Provide the (X, Y) coordinate of the cell's center where the given text is located.  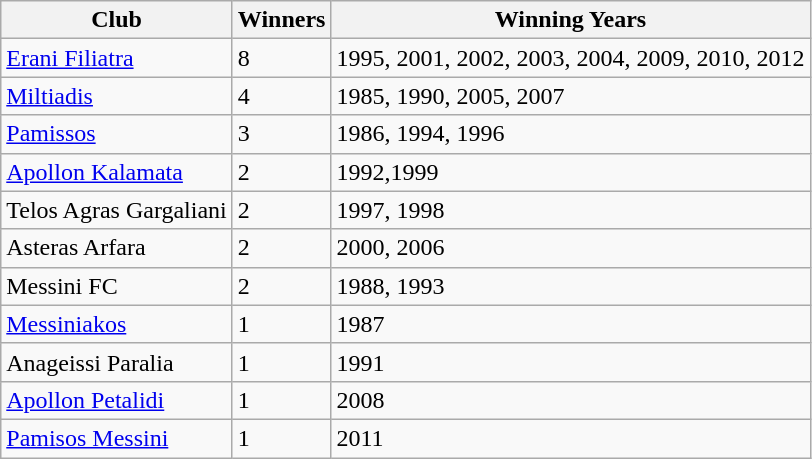
1995, 2001, 2002, 2003, 2004, 2009, 2010, 2012 (570, 58)
Erani Filiatra (117, 58)
Telos Agras Gargaliani (117, 210)
Apollon Kalamata (117, 172)
Messini FC (117, 286)
Miltiadis (117, 96)
1991 (570, 362)
1987 (570, 324)
8 (282, 58)
1985, 1990, 2005, 2007 (570, 96)
2011 (570, 438)
Pamisos Messini (117, 438)
4 (282, 96)
2000, 2006 (570, 248)
Winning Years (570, 20)
Winners (282, 20)
1988, 1993 (570, 286)
1997, 1998 (570, 210)
Messiniakos (117, 324)
Apollon Petalidi (117, 400)
Anageissi Paralia (117, 362)
Asteras Arfara (117, 248)
1986, 1994, 1996 (570, 134)
2008 (570, 400)
Pamissos (117, 134)
3 (282, 134)
1992,1999 (570, 172)
Club (117, 20)
